Return (X, Y) of the center of cell containing provided text 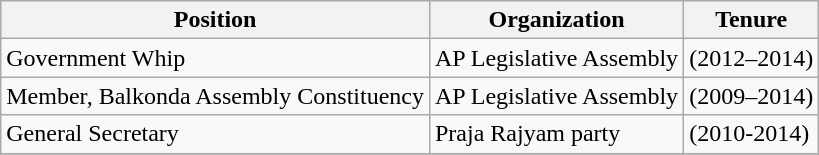
(2012–2014) (752, 58)
(2009–2014) (752, 96)
General Secretary (216, 134)
(2010-2014) (752, 134)
Praja Rajyam party (556, 134)
Tenure (752, 20)
Organization (556, 20)
Position (216, 20)
Government Whip (216, 58)
Member, Balkonda Assembly Constituency (216, 96)
